Find where the given text appears and provide that cell's center as (x, y) coordinate. 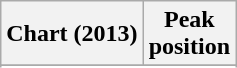
Chart (2013) (72, 34)
Peakposition (189, 34)
